From the cell containing the given text, extract its center point as (X, Y) coordinate. 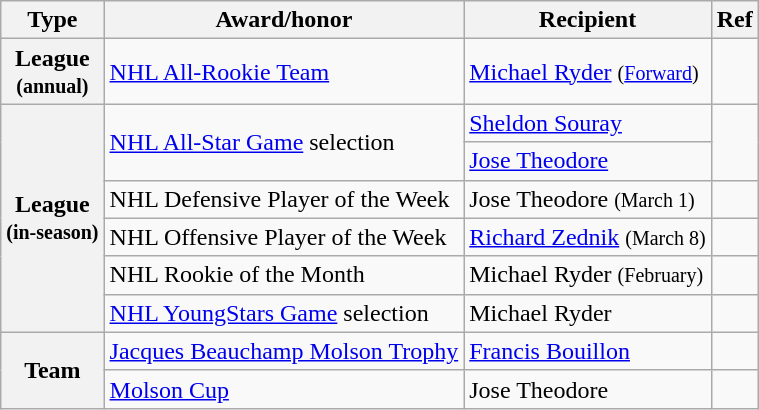
NHL Defensive Player of the Week (284, 199)
Francis Bouillon (588, 351)
Sheldon Souray (588, 123)
NHL Offensive Player of the Week (284, 237)
Ref (734, 20)
Molson Cup (284, 389)
Recipient (588, 20)
League(in-season) (52, 218)
Jose Theodore (March 1) (588, 199)
Team (52, 370)
League(annual) (52, 72)
Type (52, 20)
NHL All-Star Game selection (284, 142)
Richard Zednik (March 8) (588, 237)
NHL All-Rookie Team (284, 72)
NHL YoungStars Game selection (284, 313)
Jacques Beauchamp Molson Trophy (284, 351)
NHL Rookie of the Month (284, 275)
Michael Ryder (Forward) (588, 72)
Award/honor (284, 20)
Michael Ryder (588, 313)
Michael Ryder (February) (588, 275)
